Search for the cell housing the specified text and yield its (X, Y) center coordinate. 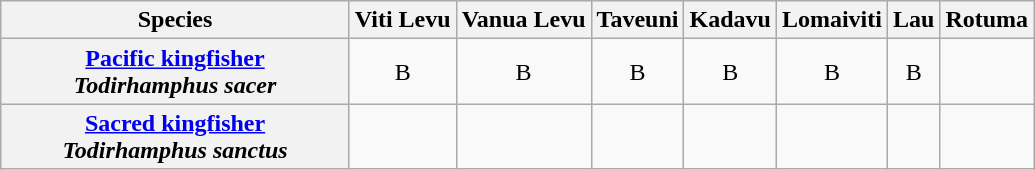
Pacific kingfisherTodirhamphus sacer (176, 72)
Vanua Levu (524, 20)
Taveuni (638, 20)
Lomaiviti (832, 20)
Rotuma (987, 20)
Lau (913, 20)
Sacred kingfisherTodirhamphus sanctus (176, 136)
Viti Levu (402, 20)
Kadavu (730, 20)
Species (176, 20)
